From the cell containing the given text, extract its center point as (X, Y) coordinate. 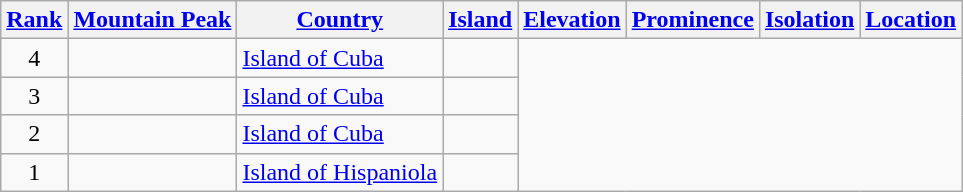
2 (34, 134)
4 (34, 58)
Island of Hispaniola (340, 172)
Rank (34, 20)
1 (34, 172)
Location (911, 20)
3 (34, 96)
Island (480, 20)
Isolation (809, 20)
Mountain Peak (152, 20)
Elevation (572, 20)
Country (340, 20)
Prominence (692, 20)
